Pinpoint the cell where the given text exists, returning its (X, Y) midpoint coordinate. 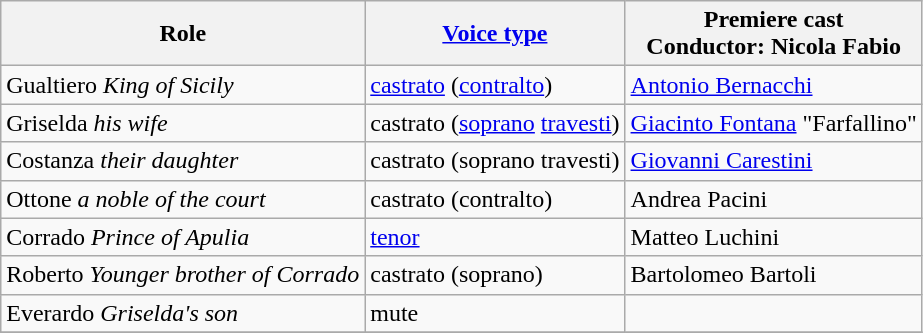
Costanza their daughter (183, 161)
Giovanni Carestini (774, 161)
Bartolomeo Bartoli (774, 275)
Corrado Prince of Apulia (183, 237)
Role (183, 34)
Ottone a noble of the court (183, 199)
Gualtiero King of Sicily (183, 85)
Griselda his wife (183, 123)
Voice type (495, 34)
Andrea Pacini (774, 199)
tenor (495, 237)
Matteo Luchini (774, 237)
castrato (soprano) (495, 275)
Antonio Bernacchi (774, 85)
mute (495, 313)
Premiere castConductor: Nicola Fabio (774, 34)
Everardo Griselda's son (183, 313)
Roberto Younger brother of Corrado (183, 275)
Giacinto Fontana "Farfallino" (774, 123)
